Scan for the cell matching the given text and deliver its [x, y] coordinate at center. 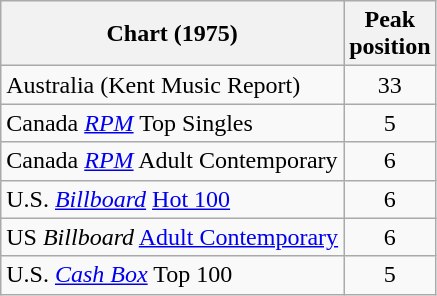
Canada RPM Top Singles [172, 123]
US Billboard Adult Contemporary [172, 237]
Chart (1975) [172, 34]
Australia (Kent Music Report) [172, 85]
U.S. Billboard Hot 100 [172, 199]
U.S. Cash Box Top 100 [172, 275]
Peakposition [390, 34]
33 [390, 85]
Canada RPM Adult Contemporary [172, 161]
